Identify which cell holds the provided text, then report its (x, y) central coordinate. 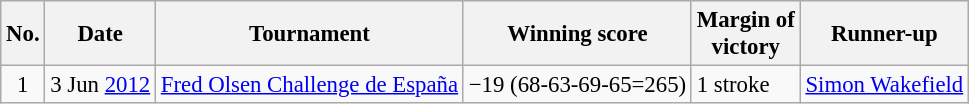
Runner-up (884, 34)
−19 (68-63-69-65=265) (577, 85)
Date (100, 34)
Tournament (309, 34)
Margin ofvictory (746, 34)
Winning score (577, 34)
Fred Olsen Challenge de España (309, 85)
1 (23, 85)
3 Jun 2012 (100, 85)
No. (23, 34)
1 stroke (746, 85)
Simon Wakefield (884, 85)
